From the cell containing the given text, extract its center point as [X, Y] coordinate. 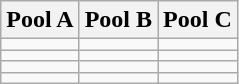
Pool C [198, 20]
Pool A [40, 20]
Pool B [118, 20]
